Extract the [X, Y] coordinate from the center of the cell holding the provided text.  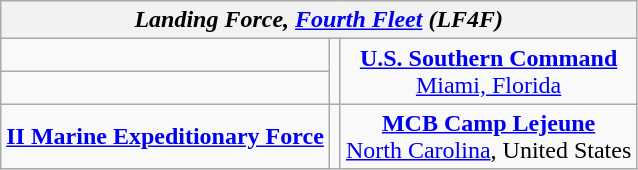
II Marine Expeditionary Force [166, 136]
Landing Force, Fourth Fleet (LF4F) [319, 20]
MCB Camp LejeuneNorth Carolina, United States [488, 136]
U.S. Southern CommandMiami, Florida [488, 72]
